Determine the (x, y) coordinate at the center of the cell enclosing the given text.  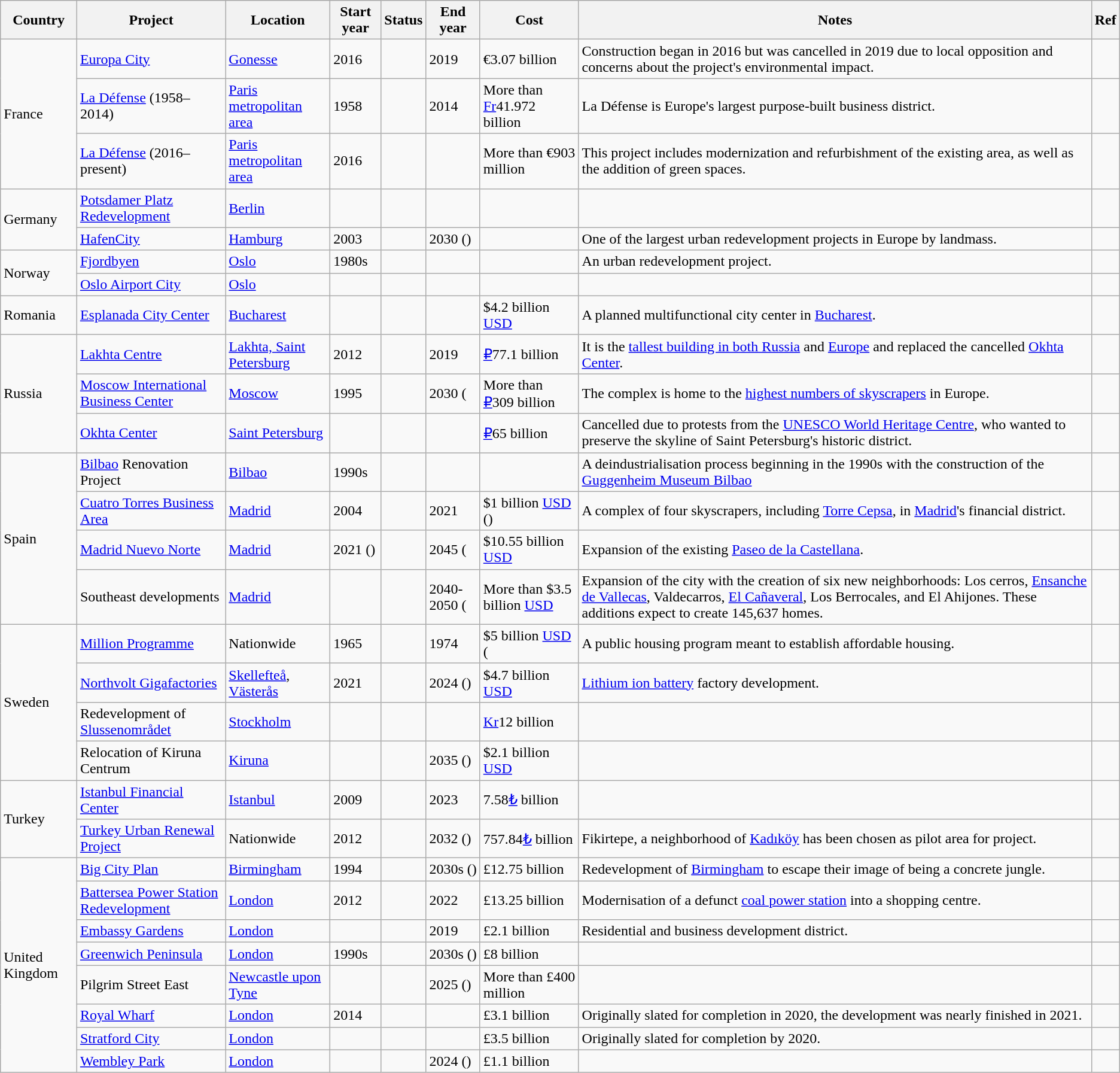
A complex of four skyscrapers, including Torre Cepsa, in Madrid's financial district. (835, 511)
Europa City (151, 59)
Million Programme (151, 644)
Istanbul (278, 800)
Russia (39, 394)
Originally slated for completion by 2020. (835, 1038)
More than Fr41.972 billion (529, 106)
Stratford City (151, 1038)
An urban redevelopment project. (835, 262)
2045 ( (453, 549)
Potsdamer Platz Redevelopment (151, 208)
Madrid Nuevo Norte (151, 549)
$1 billion USD () (529, 511)
This project includes modernization and refurbishment of the existing area, as well as the addition of green spaces. (835, 161)
Project (151, 20)
Battersea Power Station Redevelopment (151, 900)
Oslo Airport City (151, 284)
2021 () (355, 549)
A public housing program meant to establish affordable housing. (835, 644)
Skellefteå, Västerås (278, 682)
Embassy Gardens (151, 931)
2030 ( (453, 394)
Cuatro Torres Business Area (151, 511)
Ref (1106, 20)
Originally slated for completion in 2020, the development was nearly finished in 2021. (835, 1016)
Saint Petersburg (278, 433)
One of the largest urban redevelopment projects in Europe by landmass. (835, 239)
2030 () (453, 239)
Bilbao (278, 472)
Spain (39, 539)
Turkey (39, 819)
2004 (355, 511)
£8 billion (529, 954)
$4.2 billion USD (529, 315)
2009 (355, 800)
United Kingdom (39, 965)
₽77.1 billion (529, 354)
Norway (39, 273)
Lakhta, Saint Petersburg (278, 354)
$4.7 billion USD (529, 682)
A deindustrialisation process beginning in the 1990s with the construction of the Guggenheim Museum Bilbao (835, 472)
₽65 billion (529, 433)
Birmingham (278, 870)
Turkey Urban Renewal Project (151, 839)
$5 billion USD ( (529, 644)
1980s (355, 262)
La Défense is Europe's largest purpose-built business district. (835, 106)
Modernisation of a defunct coal power station into a shopping centre. (835, 900)
Berlin (278, 208)
More than ₽309 billion (529, 394)
2040-2050 ( (453, 597)
1995 (355, 394)
Okhta Center (151, 433)
Istanbul Financial Center (151, 800)
Expansion of the existing Paseo de la Castellana. (835, 549)
£12.75 billion (529, 870)
1994 (355, 870)
Kr12 billion (529, 722)
€3.07 billion (529, 59)
Romania (39, 315)
Sweden (39, 702)
2023 (453, 800)
La Défense (1958–2014) (151, 106)
£13.25 billion (529, 900)
Northvolt Gigafactories (151, 682)
Redevelopment of Birmingham to escape their image of being a concrete jungle. (835, 870)
£2.1 billion (529, 931)
The complex is home to the highest numbers of skyscrapers in Europe. (835, 394)
France (39, 114)
7.58₺ billion (529, 800)
Greenwich Peninsula (151, 954)
£1.1 billion (529, 1061)
1958 (355, 106)
Construction began in 2016 but was cancelled in 2019 due to local opposition and concerns about the project's environmental impact. (835, 59)
HafenCity (151, 239)
Lakhta Centre (151, 354)
Southeast developments (151, 597)
Relocation of Kiruna Centrum (151, 760)
Gonesse (278, 59)
Moscow International Business Center (151, 394)
Kiruna (278, 760)
2022 (453, 900)
Cancelled due to protests from the UNESCO World Heritage Centre, who wanted to preserve the skyline of Saint Petersburg's historic district. (835, 433)
Notes (835, 20)
A planned multifunctional city center in Bucharest. (835, 315)
Location (278, 20)
Country (39, 20)
Fjordbyen (151, 262)
La Défense (2016–present) (151, 161)
Status (403, 20)
Residential and business development district. (835, 931)
£3.5 billion (529, 1038)
2025 () (453, 985)
1965 (355, 644)
Cost (529, 20)
Moscow (278, 394)
Bilbao Renovation Project (151, 472)
2003 (355, 239)
Stockholm (278, 722)
Royal Wharf (151, 1016)
$10.55 billion USD (529, 549)
Germany (39, 219)
Wembley Park (151, 1061)
More than £400 million (529, 985)
2035 () (453, 760)
$2.1 billion USD (529, 760)
Pilgrim Street East (151, 985)
Bucharest (278, 315)
Lithium ion battery factory development. (835, 682)
Newcastle upon Tyne (278, 985)
£3.1 billion (529, 1016)
1974 (453, 644)
Start year (355, 20)
End year (453, 20)
Redevelopment of Slussenområdet (151, 722)
2032 () (453, 839)
Hamburg (278, 239)
More than €903 million (529, 161)
757.84₺ billion (529, 839)
Fikirtepe, a neighborhood of Kadıköy has been chosen as pilot area for project. (835, 839)
It is the tallest building in both Russia and Europe and replaced the cancelled Okhta Center. (835, 354)
More than $3.5 billion USD (529, 597)
Esplanada City Center (151, 315)
Big City Plan (151, 870)
